Find where the given text appears and provide that cell's center as [X, Y] coordinate. 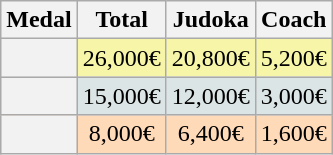
Medal [39, 20]
Total [122, 20]
6,400€ [210, 134]
8,000€ [122, 134]
Coach [294, 20]
1,600€ [294, 134]
15,000€ [122, 96]
Judoka [210, 20]
20,800€ [210, 58]
12,000€ [210, 96]
3,000€ [294, 96]
5,200€ [294, 58]
26,000€ [122, 58]
